For the text-containing cell, return its midpoint in (X, Y) coordinate format. 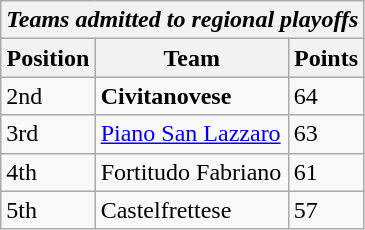
Position (48, 58)
64 (326, 96)
Castelfrettese (192, 210)
3rd (48, 134)
Points (326, 58)
61 (326, 172)
2nd (48, 96)
Piano San Lazzaro (192, 134)
Civitanovese (192, 96)
Teams admitted to regional playoffs (182, 20)
5th (48, 210)
Team (192, 58)
57 (326, 210)
Fortitudo Fabriano (192, 172)
63 (326, 134)
4th (48, 172)
